Identify which cell holds the provided text, then report its (x, y) central coordinate. 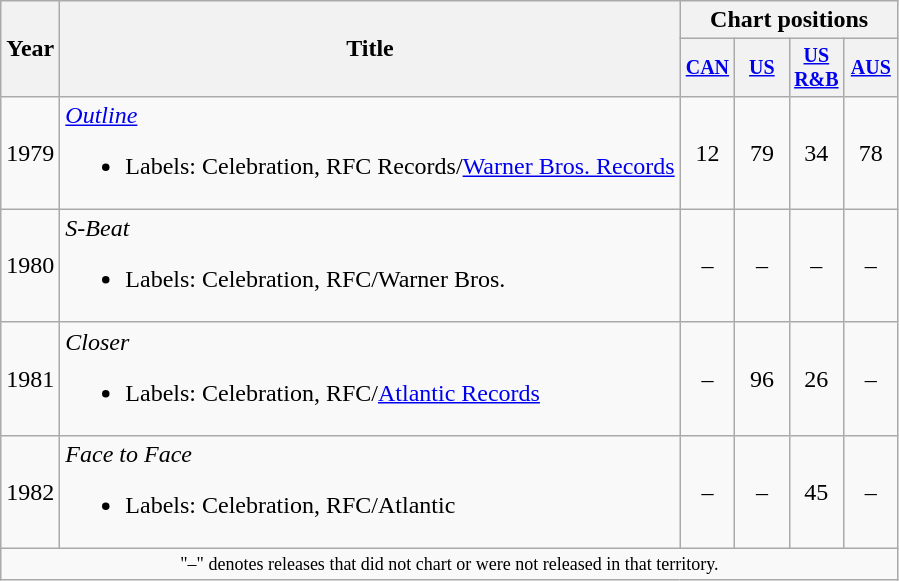
OutlineLabels: Celebration, RFC Records/Warner Bros. Records (370, 152)
S-BeatLabels: Celebration, RFC/Warner Bros. (370, 266)
CAN (707, 68)
AUS (871, 68)
1982 (30, 492)
1981 (30, 378)
1979 (30, 152)
45 (816, 492)
79 (762, 152)
34 (816, 152)
Title (370, 49)
96 (762, 378)
Year (30, 49)
"–" denotes releases that did not chart or were not released in that territory. (450, 564)
26 (816, 378)
Face to FaceLabels: Celebration, RFC/Atlantic (370, 492)
Chart positions (789, 20)
78 (871, 152)
US (762, 68)
CloserLabels: Celebration, RFC/Atlantic Records (370, 378)
US R&B (816, 68)
1980 (30, 266)
12 (707, 152)
